Output the [X, Y] coordinate of the center of the cell containing the given text.  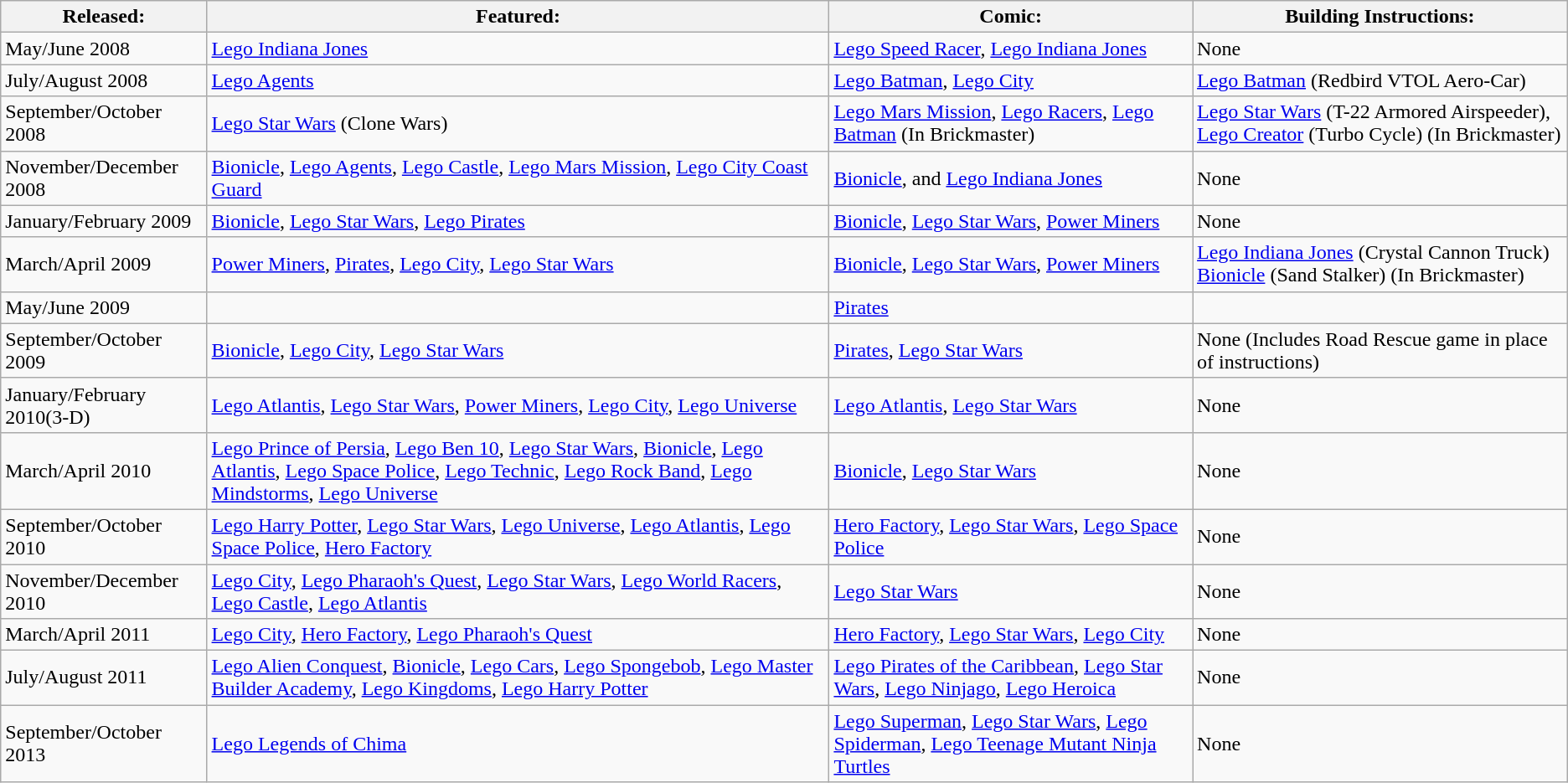
Hero Factory, Lego Star Wars, Lego City [1011, 635]
Lego Indiana Jones (Crystal Cannon Truck) Bionicle (Sand Stalker) (In Brickmaster) [1380, 265]
None (Includes Road Rescue game in place of instructions) [1380, 350]
Bionicle, Lego Agents, Lego Castle, Lego Mars Mission, Lego City Coast Guard [518, 178]
Lego Atlantis, Lego Star Wars [1011, 405]
Pirates, Lego Star Wars [1011, 350]
May/June 2008 [104, 49]
Lego Mars Mission, Lego Racers, Lego Batman (In Brickmaster) [1011, 124]
September/October 2013 [104, 744]
Lego Superman, Lego Star Wars, Lego Spiderman, Lego Teenage Mutant Ninja Turtles [1011, 744]
Comic: [1011, 17]
Lego Star Wars (Clone Wars) [518, 124]
March/April 2009 [104, 265]
Lego Agents [518, 80]
Lego Indiana Jones [518, 49]
July/August 2011 [104, 678]
Lego City, Lego Pharaoh's Quest, Lego Star Wars, Lego World Racers, Lego Castle, Lego Atlantis [518, 591]
July/August 2008 [104, 80]
Lego Speed Racer, Lego Indiana Jones [1011, 49]
January/February 2010(3-D) [104, 405]
Building Instructions: [1380, 17]
Lego Harry Potter, Lego Star Wars, Lego Universe, Lego Atlantis, Lego Space Police, Hero Factory [518, 536]
September/October 2010 [104, 536]
Lego Pirates of the Caribbean, Lego Star Wars, Lego Ninjago, Lego Heroica [1011, 678]
March/April 2010 [104, 471]
Bionicle, Lego Star Wars [1011, 471]
Power Miners, Pirates, Lego City, Lego Star Wars [518, 265]
Lego Legends of Chima [518, 744]
Lego Atlantis, Lego Star Wars, Power Miners, Lego City, Lego Universe [518, 405]
Lego Star Wars (T-22 Armored Airspeeder), Lego Creator (Turbo Cycle) (In Brickmaster) [1380, 124]
Bionicle, Lego Star Wars, Lego Pirates [518, 221]
Lego Star Wars [1011, 591]
Bionicle, Lego City, Lego Star Wars [518, 350]
Pirates [1011, 307]
September/October 2009 [104, 350]
Hero Factory, Lego Star Wars, Lego Space Police [1011, 536]
November/December 2008 [104, 178]
January/February 2009 [104, 221]
Lego Alien Conquest, Bionicle, Lego Cars, Lego Spongebob, Lego Master Builder Academy, Lego Kingdoms, Lego Harry Potter [518, 678]
November/December 2010 [104, 591]
Bionicle, and Lego Indiana Jones [1011, 178]
Lego Batman, Lego City [1011, 80]
Lego City, Hero Factory, Lego Pharaoh's Quest [518, 635]
March/April 2011 [104, 635]
May/June 2009 [104, 307]
September/October 2008 [104, 124]
Lego Batman (Redbird VTOL Aero-Car) [1380, 80]
Featured: [518, 17]
Released: [104, 17]
